Identify which cell holds the provided text, then report its (X, Y) central coordinate. 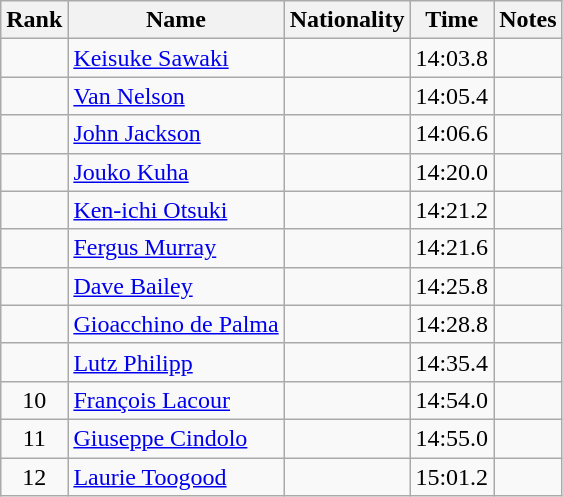
14:06.6 (452, 134)
14:25.8 (452, 286)
Dave Bailey (176, 286)
Rank (34, 20)
14:03.8 (452, 58)
11 (34, 438)
14:55.0 (452, 438)
Jouko Kuha (176, 172)
14:54.0 (452, 400)
14:20.0 (452, 172)
14:28.8 (452, 324)
Time (452, 20)
Notes (528, 20)
10 (34, 400)
Nationality (347, 20)
Ken-ichi Otsuki (176, 210)
Giuseppe Cindolo (176, 438)
15:01.2 (452, 477)
Name (176, 20)
14:35.4 (452, 362)
14:21.2 (452, 210)
Gioacchino de Palma (176, 324)
14:21.6 (452, 248)
Keisuke Sawaki (176, 58)
Fergus Murray (176, 248)
John Jackson (176, 134)
Laurie Toogood (176, 477)
14:05.4 (452, 96)
12 (34, 477)
Van Nelson (176, 96)
François Lacour (176, 400)
Lutz Philipp (176, 362)
